Pinpoint the cell where the given text exists, returning its (x, y) midpoint coordinate. 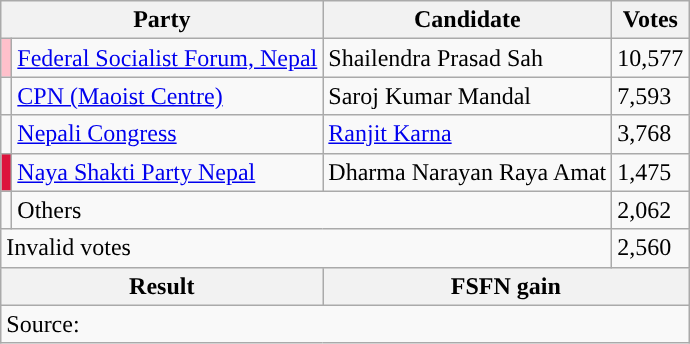
FSFN gain (506, 286)
Result (162, 286)
2,062 (650, 210)
Party (162, 20)
Others (312, 210)
CPN (Maoist Centre) (168, 96)
Votes (650, 20)
Naya Shakti Party Nepal (168, 172)
Saroj Kumar Mandal (468, 96)
Shailendra Prasad Sah (468, 58)
Nepali Congress (168, 134)
3,768 (650, 134)
Source: (345, 324)
10,577 (650, 58)
Federal Socialist Forum, Nepal (168, 58)
7,593 (650, 96)
Invalid votes (306, 248)
2,560 (650, 248)
Candidate (468, 20)
1,475 (650, 172)
Ranjit Karna (468, 134)
Dharma Narayan Raya Amat (468, 172)
